Capture the cell that displays the provided text and extract its [x, y] central coordinate. 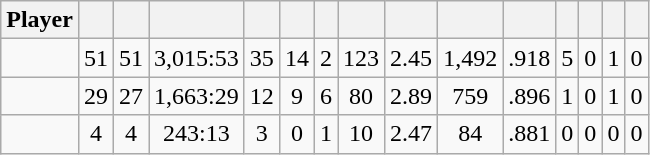
2 [326, 58]
5 [568, 58]
.896 [530, 96]
Player [40, 20]
35 [262, 58]
3 [262, 134]
2.89 [412, 96]
1,492 [470, 58]
2.45 [412, 58]
123 [362, 58]
14 [296, 58]
29 [96, 96]
3,015:53 [197, 58]
1,663:29 [197, 96]
759 [470, 96]
.881 [530, 134]
2.47 [412, 134]
10 [362, 134]
243:13 [197, 134]
9 [296, 96]
80 [362, 96]
84 [470, 134]
12 [262, 96]
27 [132, 96]
6 [326, 96]
.918 [530, 58]
